Find where the given text appears and provide that cell's center as [X, Y] coordinate. 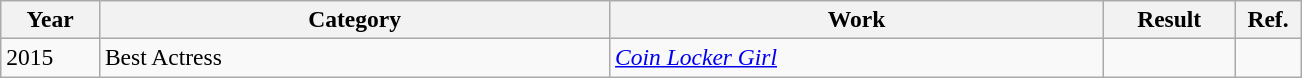
Best Actress [354, 57]
Work [857, 19]
Year [50, 19]
2015 [50, 57]
Result [1169, 19]
Category [354, 19]
Coin Locker Girl [857, 57]
Ref. [1268, 19]
